Capture the cell that displays the provided text and extract its [x, y] central coordinate. 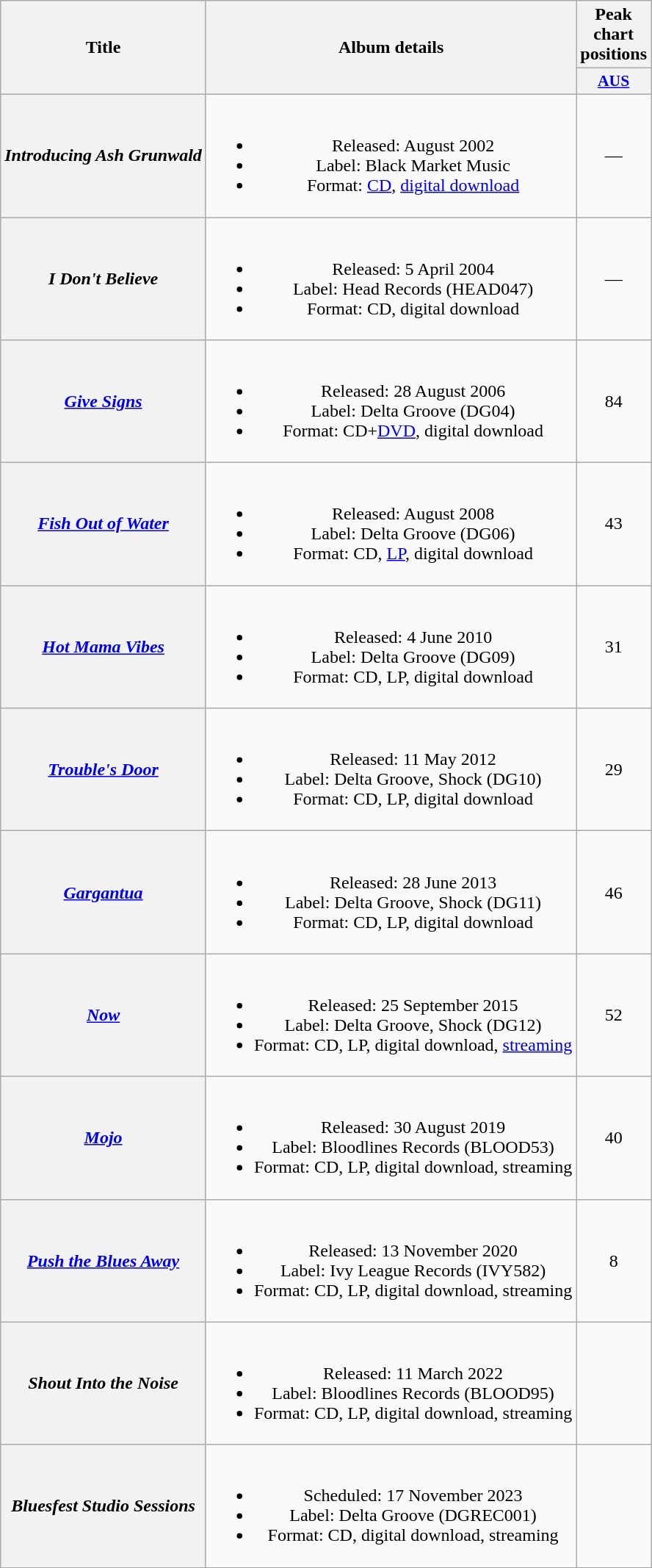
Released: 4 June 2010Label: Delta Groove (DG09)Format: CD, LP, digital download [391, 647]
Mojo [104, 1137]
Released: 28 June 2013Label: Delta Groove, Shock (DG11)Format: CD, LP, digital download [391, 892]
29 [614, 770]
Released: 11 March 2022Label: Bloodlines Records (BLOOD95)Format: CD, LP, digital download, streaming [391, 1383]
Introducing Ash Grunwald [104, 156]
Peak chart positions [614, 35]
I Don't Believe [104, 279]
Give Signs [104, 401]
Released: 25 September 2015Label: Delta Groove, Shock (DG12)Format: CD, LP, digital download, streaming [391, 1015]
Gargantua [104, 892]
Released: 11 May 2012Label: Delta Groove, Shock (DG10)Format: CD, LP, digital download [391, 770]
40 [614, 1137]
Trouble's Door [104, 770]
Released: 5 April 2004Label: Head Records (HEAD047)Format: CD, digital download [391, 279]
46 [614, 892]
52 [614, 1015]
43 [614, 525]
Now [104, 1015]
Scheduled: 17 November 2023Label: Delta Groove (DGREC001)Format: CD, digital download, streaming [391, 1506]
Released: 13 November 2020Label: Ivy League Records (IVY582)Format: CD, LP, digital download, streaming [391, 1261]
Released: 30 August 2019Label: Bloodlines Records (BLOOD53)Format: CD, LP, digital download, streaming [391, 1137]
84 [614, 401]
Fish Out of Water [104, 525]
Album details [391, 48]
Released: August 2008Label: Delta Groove (DG06)Format: CD, LP, digital download [391, 525]
31 [614, 647]
Hot Mama Vibes [104, 647]
Title [104, 48]
Released: 28 August 2006Label: Delta Groove (DG04)Format: CD+DVD, digital download [391, 401]
Bluesfest Studio Sessions [104, 1506]
AUS [614, 82]
Released: August 2002Label: Black Market MusicFormat: CD, digital download [391, 156]
Push the Blues Away [104, 1261]
8 [614, 1261]
Shout Into the Noise [104, 1383]
